Return the [X, Y] coordinate for the center point of the cell that contains the specified text.  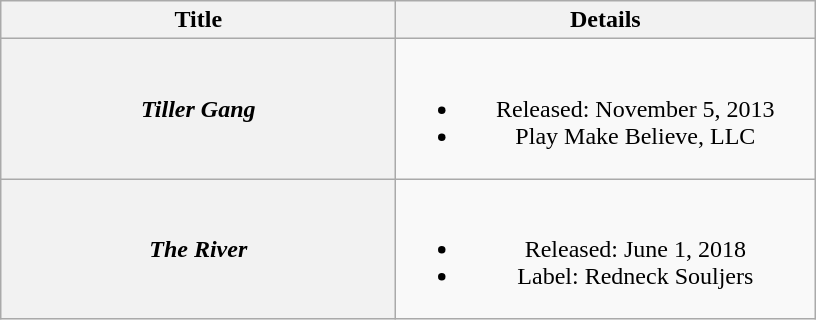
Title [198, 20]
Tiller Gang [198, 109]
Details [606, 20]
Released: June 1, 2018Label: Redneck Souljers [606, 249]
Released: November 5, 2013Play Make Believe, LLC [606, 109]
The River [198, 249]
